Provide the [X, Y] coordinate of the cell's center where the given text is located.  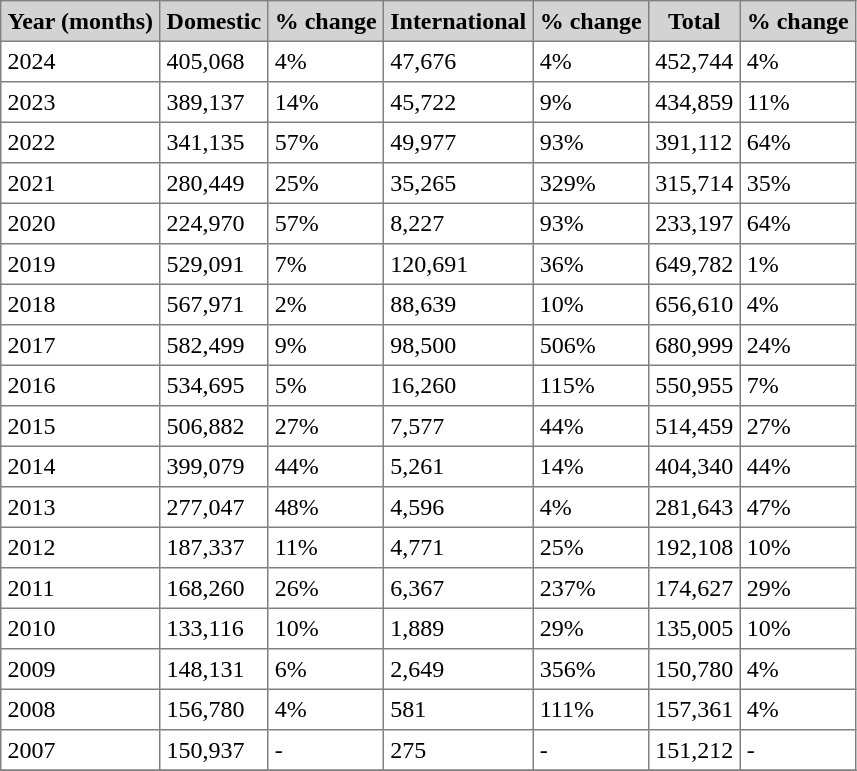
1% [798, 264]
680,999 [694, 345]
168,260 [214, 588]
2023 [80, 102]
2020 [80, 223]
35% [798, 183]
399,079 [214, 466]
150,780 [694, 669]
156,780 [214, 709]
2015 [80, 426]
514,459 [694, 426]
International [458, 21]
434,859 [694, 102]
133,116 [214, 628]
2022 [80, 142]
36% [591, 264]
47,676 [458, 61]
341,135 [214, 142]
8,227 [458, 223]
452,744 [694, 61]
4,771 [458, 547]
582,499 [214, 345]
2007 [80, 750]
649,782 [694, 264]
405,068 [214, 61]
2013 [80, 507]
581 [458, 709]
157,361 [694, 709]
389,137 [214, 102]
192,108 [694, 547]
6% [326, 669]
2014 [80, 466]
2012 [80, 547]
2010 [80, 628]
567,971 [214, 304]
174,627 [694, 588]
2018 [80, 304]
111% [591, 709]
2% [326, 304]
2009 [80, 669]
506% [591, 345]
Year (months) [80, 21]
49,977 [458, 142]
356% [591, 669]
115% [591, 385]
24% [798, 345]
2011 [80, 588]
148,131 [214, 669]
233,197 [694, 223]
656,610 [694, 304]
391,112 [694, 142]
550,955 [694, 385]
45,722 [458, 102]
315,714 [694, 183]
1,889 [458, 628]
2017 [80, 345]
534,695 [214, 385]
48% [326, 507]
150,937 [214, 750]
5% [326, 385]
277,047 [214, 507]
275 [458, 750]
2016 [80, 385]
404,340 [694, 466]
6,367 [458, 588]
187,337 [214, 547]
2008 [80, 709]
135,005 [694, 628]
151,212 [694, 750]
280,449 [214, 183]
Total [694, 21]
237% [591, 588]
2,649 [458, 669]
120,691 [458, 264]
47% [798, 507]
26% [326, 588]
98,500 [458, 345]
2019 [80, 264]
5,261 [458, 466]
7,577 [458, 426]
35,265 [458, 183]
4,596 [458, 507]
281,643 [694, 507]
224,970 [214, 223]
Domestic [214, 21]
2024 [80, 61]
506,882 [214, 426]
329% [591, 183]
2021 [80, 183]
16,260 [458, 385]
88,639 [458, 304]
529,091 [214, 264]
